Provide the [X, Y] coordinate of the cell's center where the given text is located.  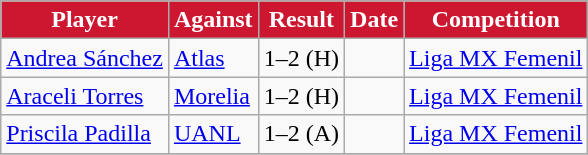
Araceli Torres [85, 96]
Priscila Padilla [85, 134]
Against [213, 20]
Atlas [213, 58]
Player [85, 20]
Date [374, 20]
Competition [496, 20]
Andrea Sánchez [85, 58]
UANL [213, 134]
Morelia [213, 96]
1–2 (A) [301, 134]
Result [301, 20]
